Determine the [x, y] coordinate at the center of the cell enclosing the given text.  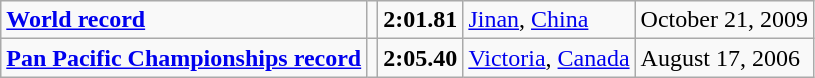
2:05.40 [420, 58]
Jinan, China [549, 20]
August 17, 2006 [724, 58]
Pan Pacific Championships record [184, 58]
Victoria, Canada [549, 58]
October 21, 2009 [724, 20]
2:01.81 [420, 20]
World record [184, 20]
